Pinpoint the cell where the given text exists, returning its [x, y] midpoint coordinate. 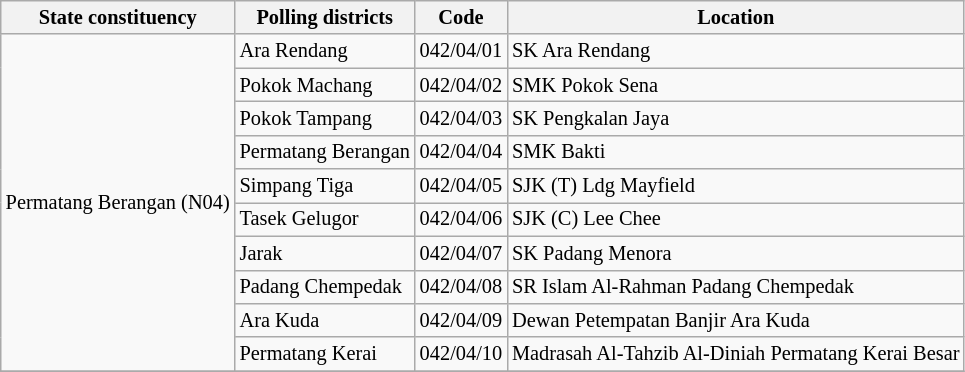
Polling districts [325, 17]
SMK Bakti [736, 152]
Ara Kuda [325, 320]
042/04/01 [461, 51]
SR Islam Al-Rahman Padang Chempedak [736, 287]
Ara Rendang [325, 51]
Simpang Tiga [325, 186]
042/04/03 [461, 118]
SK Padang Menora [736, 253]
Permatang Berangan (N04) [118, 202]
Permatang Berangan [325, 152]
SMK Pokok Sena [736, 85]
Madrasah Al-Tahzib Al-Diniah Permatang Kerai Besar [736, 354]
SJK (C) Lee Chee [736, 219]
Location [736, 17]
Permatang Kerai [325, 354]
SK Ara Rendang [736, 51]
Tasek Gelugor [325, 219]
Dewan Petempatan Banjir Ara Kuda [736, 320]
State constituency [118, 17]
SJK (T) Ldg Mayfield [736, 186]
Code [461, 17]
Jarak [325, 253]
Pokok Machang [325, 85]
042/04/10 [461, 354]
042/04/06 [461, 219]
042/04/05 [461, 186]
Padang Chempedak [325, 287]
042/04/04 [461, 152]
042/04/08 [461, 287]
042/04/02 [461, 85]
SK Pengkalan Jaya [736, 118]
Pokok Tampang [325, 118]
042/04/07 [461, 253]
042/04/09 [461, 320]
